Provide the [X, Y] coordinate of the cell's center where the given text is located.  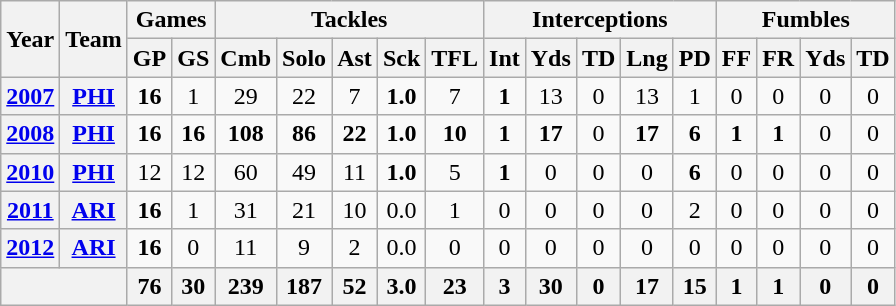
52 [355, 286]
3 [505, 286]
5 [455, 172]
Cmb [246, 58]
187 [304, 286]
9 [304, 248]
2007 [30, 96]
PD [694, 58]
31 [246, 210]
FF [736, 58]
76 [149, 286]
Team [94, 39]
Solo [304, 58]
GP [149, 58]
2011 [30, 210]
3.0 [401, 286]
239 [246, 286]
Year [30, 39]
2010 [30, 172]
49 [304, 172]
Lng [647, 58]
15 [694, 286]
2008 [30, 134]
21 [304, 210]
Int [505, 58]
29 [246, 96]
Fumbles [806, 20]
60 [246, 172]
Sck [401, 58]
2012 [30, 248]
Tackles [350, 20]
23 [455, 286]
Interceptions [600, 20]
GS [194, 58]
TFL [455, 58]
FR [778, 58]
86 [304, 134]
Ast [355, 58]
Games [170, 20]
108 [246, 134]
